Identify which cell holds the provided text, then report its [x, y] central coordinate. 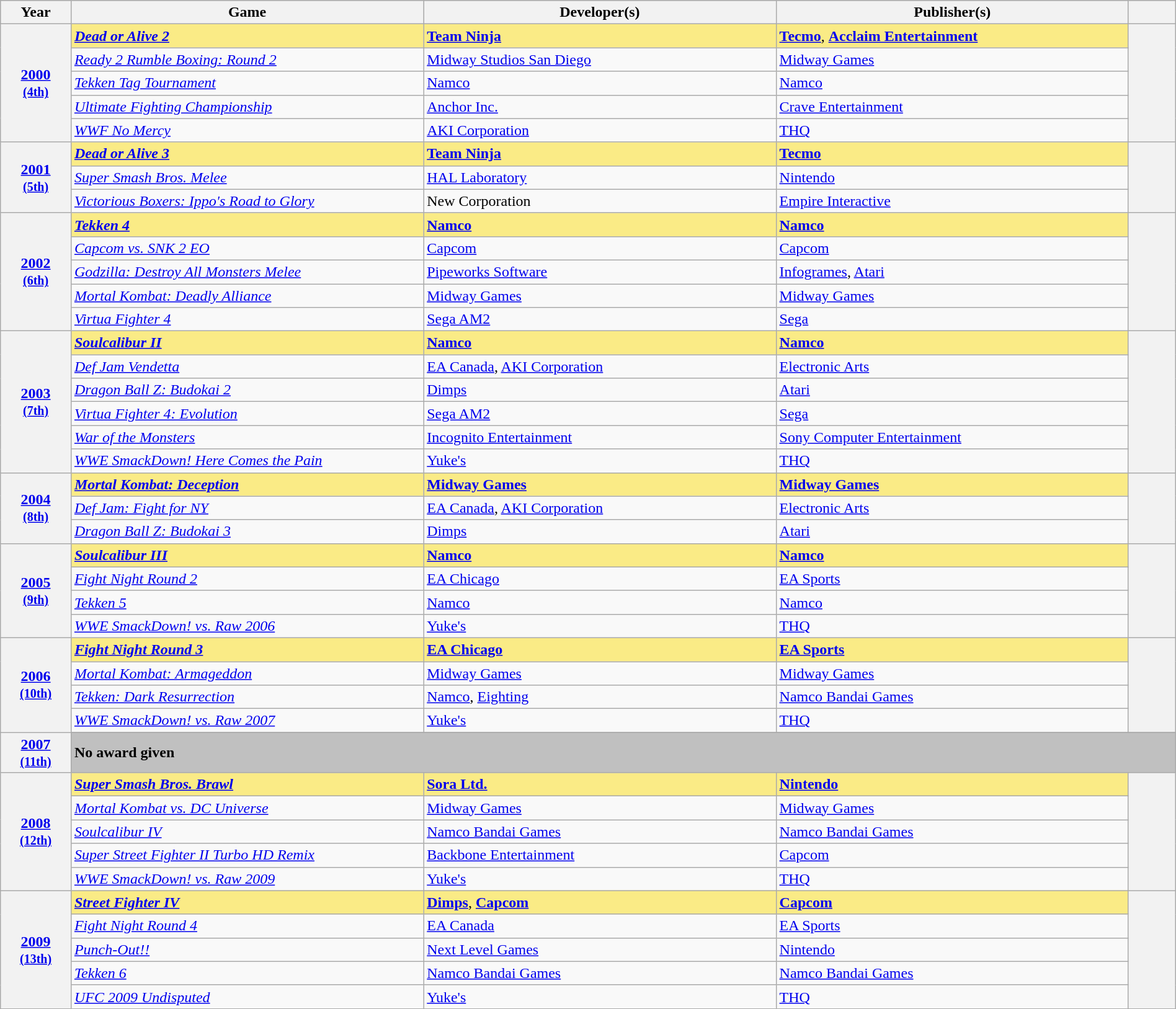
Punch-Out!! [247, 949]
War of the Monsters [247, 437]
UFC 2009 Undisputed [247, 997]
Dead or Alive 2 [247, 36]
2008 (12th) [36, 832]
Developer(s) [600, 12]
Tekken Tag Tournament [247, 83]
WWE SmackDown! vs. Raw 2007 [247, 721]
Fight Night Round 3 [247, 649]
2000 (4th) [36, 83]
2004 (8th) [36, 508]
Soulcalibur III [247, 555]
Backbone Entertainment [600, 855]
Ready 2 Rumble Boxing: Round 2 [247, 60]
Def Jam Vendetta [247, 367]
2005 (9th) [36, 590]
Dragon Ball Z: Budokai 3 [247, 531]
2001 (5th) [36, 177]
WWE SmackDown! vs. Raw 2006 [247, 626]
Year [36, 12]
Anchor Inc. [600, 107]
Super Smash Bros. Brawl [247, 785]
Tecmo [952, 154]
Mortal Kombat vs. DC Universe [247, 808]
Mortal Kombat: Deception [247, 484]
Fight Night Round 4 [247, 926]
Def Jam: Fight for NY [247, 508]
WWE SmackDown! Here Comes the Pain [247, 461]
Ultimate Fighting Championship [247, 107]
Godzilla: Destroy All Monsters Melee [247, 272]
Virtua Fighter 4 [247, 319]
No award given [623, 753]
Victorious Boxers: Ippo's Road to Glory [247, 201]
Empire Interactive [952, 201]
Sora Ltd. [600, 785]
Super Smash Bros. Melee [247, 177]
Tekken 6 [247, 973]
Soulcalibur II [247, 343]
Midway Studios San Diego [600, 60]
Tekken 5 [247, 602]
Super Street Fighter II Turbo HD Remix [247, 855]
2009 (13th) [36, 949]
Tekken: Dark Resurrection [247, 697]
Incognito Entertainment [600, 437]
New Corporation [600, 201]
2006 (10th) [36, 685]
Pipeworks Software [600, 272]
HAL Laboratory [600, 177]
2002 (6th) [36, 272]
Next Level Games [600, 949]
Crave Entertainment [952, 107]
Tecmo, Acclaim Entertainment [952, 36]
Dead or Alive 3 [247, 154]
Sony Computer Entertainment [952, 437]
Infogrames, Atari [952, 272]
Capcom vs. SNK 2 EO [247, 248]
Tekken 4 [247, 224]
AKI Corporation [600, 130]
2007(11th) [36, 753]
Publisher(s) [952, 12]
WWE SmackDown! vs. Raw 2009 [247, 879]
Dimps, Capcom [600, 902]
Game [247, 12]
WWF No Mercy [247, 130]
Mortal Kombat: Deadly Alliance [247, 296]
Fight Night Round 2 [247, 579]
Street Fighter IV [247, 902]
2003 (7th) [36, 402]
Soulcalibur IV [247, 832]
Virtua Fighter 4: Evolution [247, 414]
Namco, Eighting [600, 697]
Dragon Ball Z: Budokai 2 [247, 390]
Mortal Kombat: Armageddon [247, 673]
EA Canada [600, 926]
